Capture the cell that displays the provided text and extract its (X, Y) central coordinate. 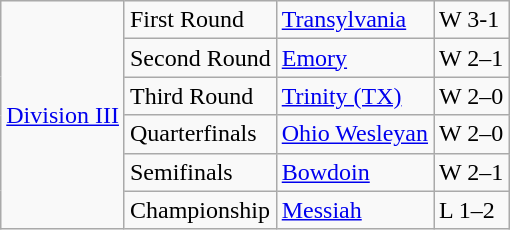
W 3-1 (472, 20)
Second Round (200, 58)
Quarterfinals (200, 134)
Trinity (TX) (354, 96)
Championship (200, 210)
First Round (200, 20)
Messiah (354, 210)
Semifinals (200, 172)
Bowdoin (354, 172)
Transylvania (354, 20)
Third Round (200, 96)
Emory (354, 58)
Division III (63, 115)
L 1–2 (472, 210)
Ohio Wesleyan (354, 134)
